Locate the cell with the specified text and output its [x, y] center coordinate. 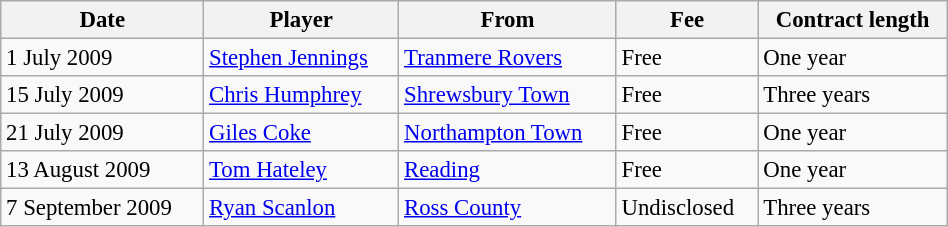
Ryan Scanlon [302, 208]
Tom Hateley [302, 170]
Chris Humphrey [302, 95]
Player [302, 20]
15 July 2009 [102, 95]
Fee [687, 20]
Shrewsbury Town [508, 95]
Ross County [508, 208]
1 July 2009 [102, 58]
Contract length [852, 20]
Tranmere Rovers [508, 58]
Stephen Jennings [302, 58]
Undisclosed [687, 208]
13 August 2009 [102, 170]
Reading [508, 170]
From [508, 20]
Date [102, 20]
21 July 2009 [102, 133]
7 September 2009 [102, 208]
Giles Coke [302, 133]
Northampton Town [508, 133]
